Return the [x, y] coordinate for the center point of the cell that contains the specified text.  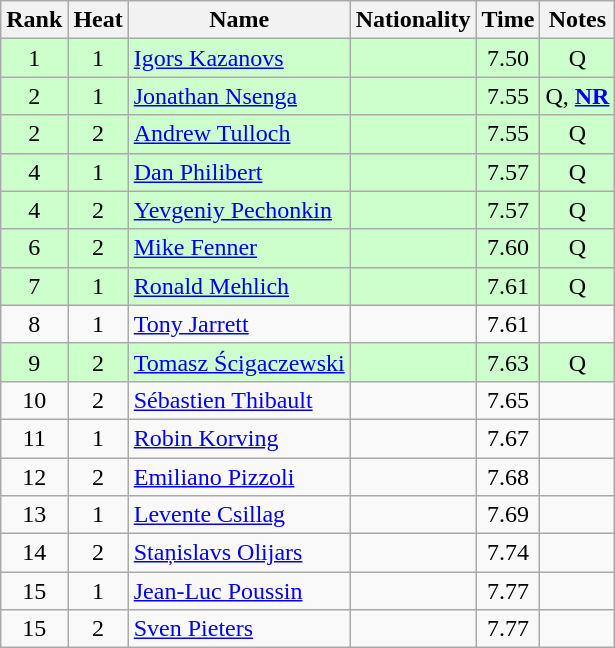
7.74 [508, 553]
Jean-Luc Poussin [239, 591]
11 [34, 438]
8 [34, 324]
Andrew Tulloch [239, 134]
Heat [98, 20]
7 [34, 286]
14 [34, 553]
Robin Korving [239, 438]
Jonathan Nsenga [239, 96]
Rank [34, 20]
Staņislavs Olijars [239, 553]
10 [34, 400]
7.60 [508, 248]
9 [34, 362]
Ronald Mehlich [239, 286]
Time [508, 20]
12 [34, 477]
Q, NR [578, 96]
Levente Csillag [239, 515]
7.63 [508, 362]
7.69 [508, 515]
Tomasz Ścigaczewski [239, 362]
7.50 [508, 58]
7.68 [508, 477]
Name [239, 20]
Nationality [413, 20]
Igors Kazanovs [239, 58]
Mike Fenner [239, 248]
Notes [578, 20]
Yevgeniy Pechonkin [239, 210]
Dan Philibert [239, 172]
7.65 [508, 400]
Tony Jarrett [239, 324]
Sven Pieters [239, 629]
13 [34, 515]
Emiliano Pizzoli [239, 477]
6 [34, 248]
Sébastien Thibault [239, 400]
7.67 [508, 438]
